Return [x, y] of the center of cell containing provided text 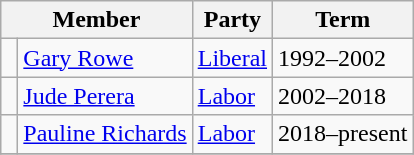
Liberal [232, 58]
Term [343, 20]
Party [232, 20]
1992–2002 [343, 58]
2018–present [343, 134]
Member [96, 20]
Gary Rowe [105, 58]
2002–2018 [343, 96]
Pauline Richards [105, 134]
Jude Perera [105, 96]
